Output the [x, y] coordinate of the center of the cell containing the given text.  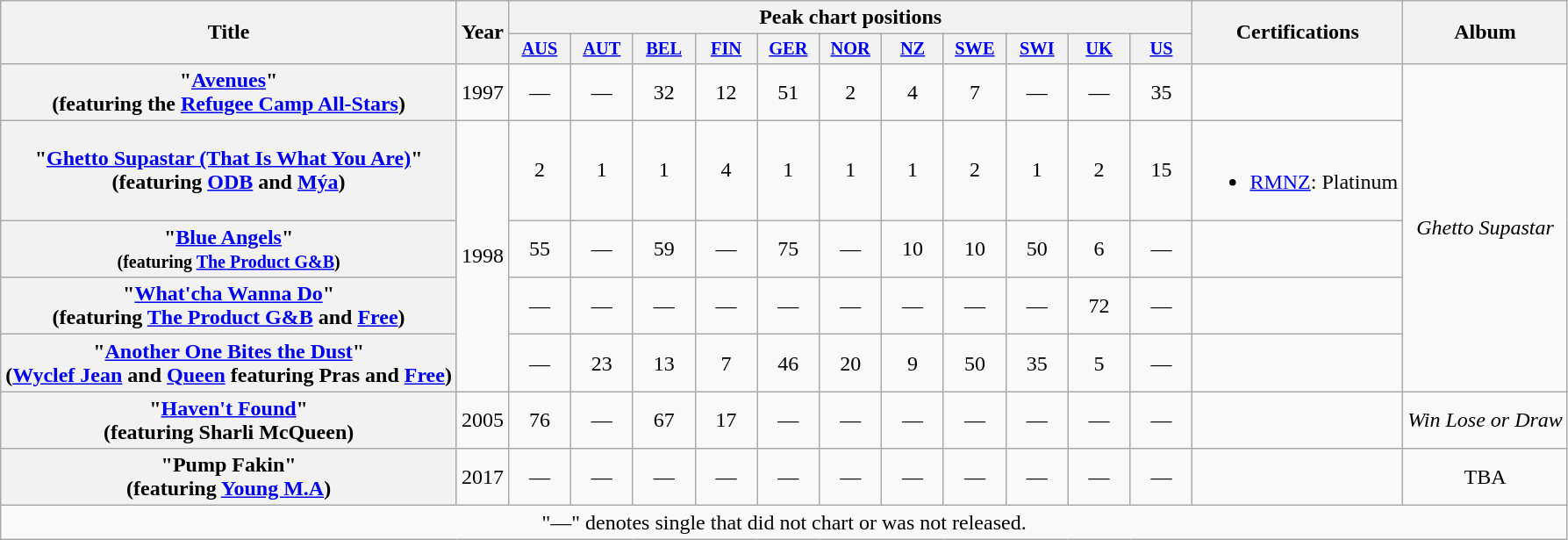
Ghetto Supastar [1486, 227]
59 [663, 249]
13 [663, 364]
AUS [541, 49]
9 [913, 364]
1997 [483, 91]
"Haven't Found"(featuring Sharli McQueen) [229, 420]
FIN [727, 49]
1998 [483, 256]
BEL [663, 49]
GER [788, 49]
75 [788, 249]
32 [663, 91]
TBA [1486, 478]
Certifications [1298, 32]
76 [541, 420]
US [1162, 49]
"Another One Bites the Dust"(Wyclef Jean and Queen featuring Pras and Free) [229, 364]
NZ [913, 49]
72 [1099, 306]
20 [851, 364]
"What'cha Wanna Do"(featuring The Product G&B and Free) [229, 306]
46 [788, 364]
55 [541, 249]
"—" denotes single that did not chart or was not released. [784, 522]
"Ghetto Supastar (That Is What You Are)"(featuring ODB and Mýa) [229, 170]
17 [727, 420]
RMNZ: Platinum [1298, 170]
51 [788, 91]
AUT [602, 49]
"Pump Fakin"(featuring Young M.A) [229, 478]
12 [727, 91]
Title [229, 32]
Year [483, 32]
5 [1099, 364]
23 [602, 364]
2005 [483, 420]
NOR [851, 49]
UK [1099, 49]
SWI [1037, 49]
"Blue Angels"(featuring The Product G&B) [229, 249]
2017 [483, 478]
15 [1162, 170]
Win Lose or Draw [1486, 420]
Album [1486, 32]
Peak chart positions [851, 18]
6 [1099, 249]
67 [663, 420]
"Avenues"(featuring the Refugee Camp All-Stars) [229, 91]
SWE [974, 49]
